Find where the given text appears and provide that cell's center as [x, y] coordinate. 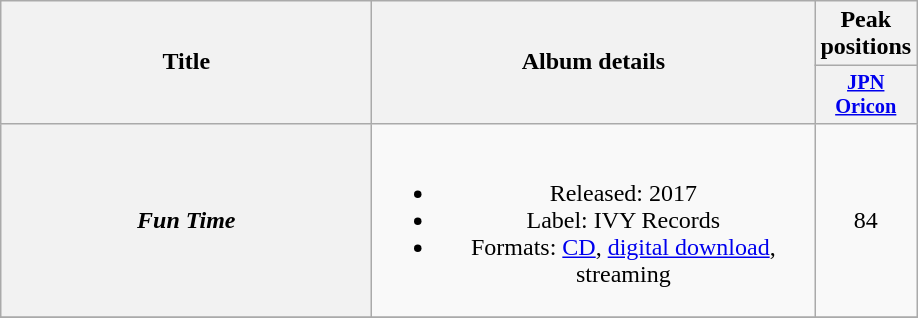
JPNOricon [866, 95]
Fun Time [186, 220]
84 [866, 220]
Released: 2017Label: IVY RecordsFormats: CD, digital download, streaming [594, 220]
Album details [594, 62]
Peak positions [866, 34]
Title [186, 62]
